Scan for the cell matching the given text and deliver its (X, Y) coordinate at center. 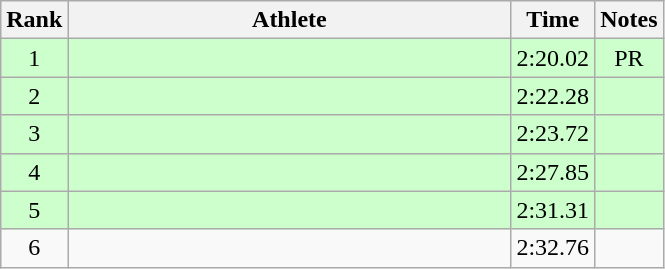
5 (34, 210)
2:31.31 (553, 210)
6 (34, 248)
Time (553, 20)
2:20.02 (553, 58)
2:27.85 (553, 172)
1 (34, 58)
2:22.28 (553, 96)
3 (34, 134)
Athlete (290, 20)
Rank (34, 20)
2:23.72 (553, 134)
4 (34, 172)
Notes (629, 20)
2:32.76 (553, 248)
2 (34, 96)
PR (629, 58)
